Find where the given text appears and provide that cell's center as [X, Y] coordinate. 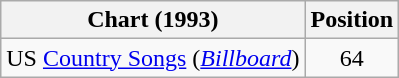
Chart (1993) [153, 20]
US Country Songs (Billboard) [153, 58]
64 [352, 58]
Position [352, 20]
